Extract the [x, y] coordinate from the center of the cell holding the provided text.  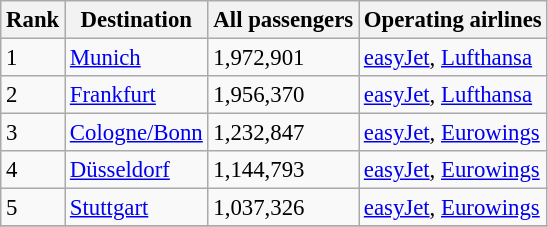
2 [33, 95]
3 [33, 133]
Operating airlines [453, 20]
Frankfurt [137, 95]
5 [33, 208]
Destination [137, 20]
1,956,370 [283, 95]
Stuttgart [137, 208]
1,972,901 [283, 58]
Munich [137, 58]
1,037,326 [283, 208]
Cologne/Bonn [137, 133]
1,144,793 [283, 170]
1 [33, 58]
All passengers [283, 20]
Düsseldorf [137, 170]
4 [33, 170]
1,232,847 [283, 133]
Rank [33, 20]
